Locate the cell with the specified text and output its (x, y) center coordinate. 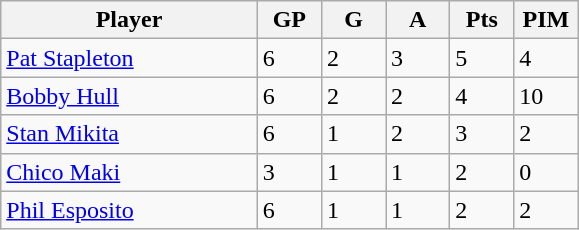
Pat Stapleton (130, 58)
G (353, 20)
Stan Mikita (130, 134)
A (418, 20)
Player (130, 20)
PIM (546, 20)
Phil Esposito (130, 210)
Bobby Hull (130, 96)
0 (546, 172)
5 (482, 58)
10 (546, 96)
Chico Maki (130, 172)
Pts (482, 20)
GP (289, 20)
